Identify which cell holds the provided text, then report its (X, Y) central coordinate. 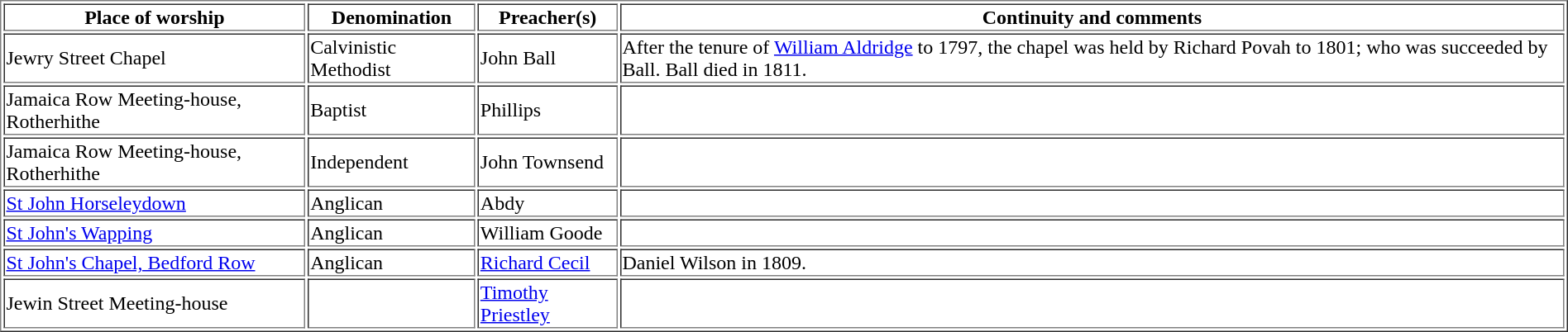
Jewry Street Chapel (154, 58)
St John Horseleydown (154, 203)
Jewin Street Meeting-house (154, 304)
Continuity and comments (1092, 17)
Abdy (547, 203)
William Goode (547, 233)
Phillips (547, 111)
Daniel Wilson in 1809. (1092, 263)
Timothy Priestley (547, 304)
Independent (392, 162)
John Ball (547, 58)
After the tenure of William Aldridge to 1797, the chapel was held by Richard Povah to 1801; who was succeeded by Ball. Ball died in 1811. (1092, 58)
Richard Cecil (547, 263)
Baptist (392, 111)
John Townsend (547, 162)
Denomination (392, 17)
Place of worship (154, 17)
Calvinistic Methodist (392, 58)
Preacher(s) (547, 17)
St John's Wapping (154, 233)
St John's Chapel, Bedford Row (154, 263)
